Capture the cell that displays the provided text and extract its (x, y) central coordinate. 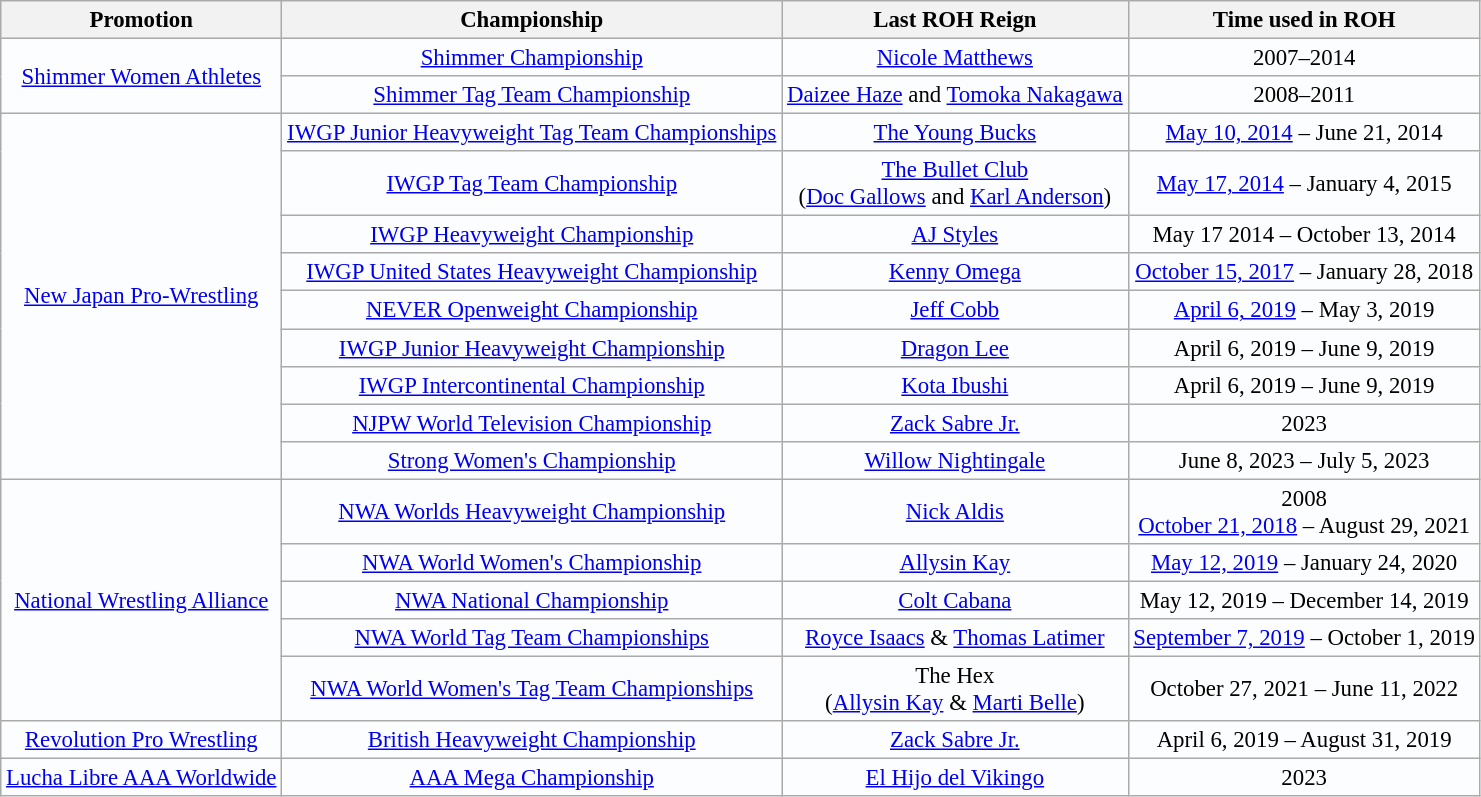
May 12, 2019 – December 14, 2019 (1304, 600)
NJPW World Television Championship (532, 423)
The Young Bucks (955, 133)
Promotion (142, 20)
IWGP Intercontinental Championship (532, 385)
NWA Worlds Heavyweight Championship (532, 512)
October 15, 2017 – January 28, 2018 (1304, 273)
June 8, 2023 – July 5, 2023 (1304, 460)
Lucha Libre AAA Worldwide (142, 778)
April 6, 2019 – May 3, 2019 (1304, 310)
NWA World Tag Team Championships (532, 638)
Strong Women's Championship (532, 460)
IWGP Junior Heavyweight Tag Team Championships (532, 133)
Championship (532, 20)
Allysin Kay (955, 563)
IWGP Junior Heavyweight Championship (532, 348)
October 27, 2021 – June 11, 2022 (1304, 688)
September 7, 2019 – October 1, 2019 (1304, 638)
The Hex(Allysin Kay & Marti Belle) (955, 688)
NWA World Women's Tag Team Championships (532, 688)
IWGP United States Heavyweight Championship (532, 273)
NWA National Championship (532, 600)
NWA World Women's Championship (532, 563)
National Wrestling Alliance (142, 600)
Colt Cabana (955, 600)
IWGP Tag Team Championship (532, 184)
Shimmer Championship (532, 58)
Dragon Lee (955, 348)
May 12, 2019 – January 24, 2020 (1304, 563)
2008October 21, 2018 – August 29, 2021 (1304, 512)
Time used in ROH (1304, 20)
Willow Nightingale (955, 460)
New Japan Pro-Wrestling (142, 296)
May 17 2014 – October 13, 2014 (1304, 235)
Shimmer Women Athletes (142, 76)
El Hijo del Vikingo (955, 778)
Nicole Matthews (955, 58)
2007–2014 (1304, 58)
Kenny Omega (955, 273)
2008–2011 (1304, 95)
May 10, 2014 – June 21, 2014 (1304, 133)
AAA Mega Championship (532, 778)
Kota Ibushi (955, 385)
Last ROH Reign (955, 20)
Royce Isaacs & Thomas Latimer (955, 638)
IWGP Heavyweight Championship (532, 235)
Jeff Cobb (955, 310)
May 17, 2014 – January 4, 2015 (1304, 184)
British Heavyweight Championship (532, 740)
AJ Styles (955, 235)
April 6, 2019 – August 31, 2019 (1304, 740)
Shimmer Tag Team Championship (532, 95)
The Bullet Club(Doc Gallows and Karl Anderson) (955, 184)
Nick Aldis (955, 512)
Daizee Haze and Tomoka Nakagawa (955, 95)
NEVER Openweight Championship (532, 310)
Revolution Pro Wrestling (142, 740)
